Identify which cell holds the provided text, then report its [x, y] central coordinate. 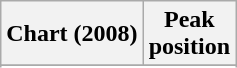
Peakposition [189, 34]
Chart (2008) [72, 34]
